Identify which cell holds the provided text, then report its (x, y) central coordinate. 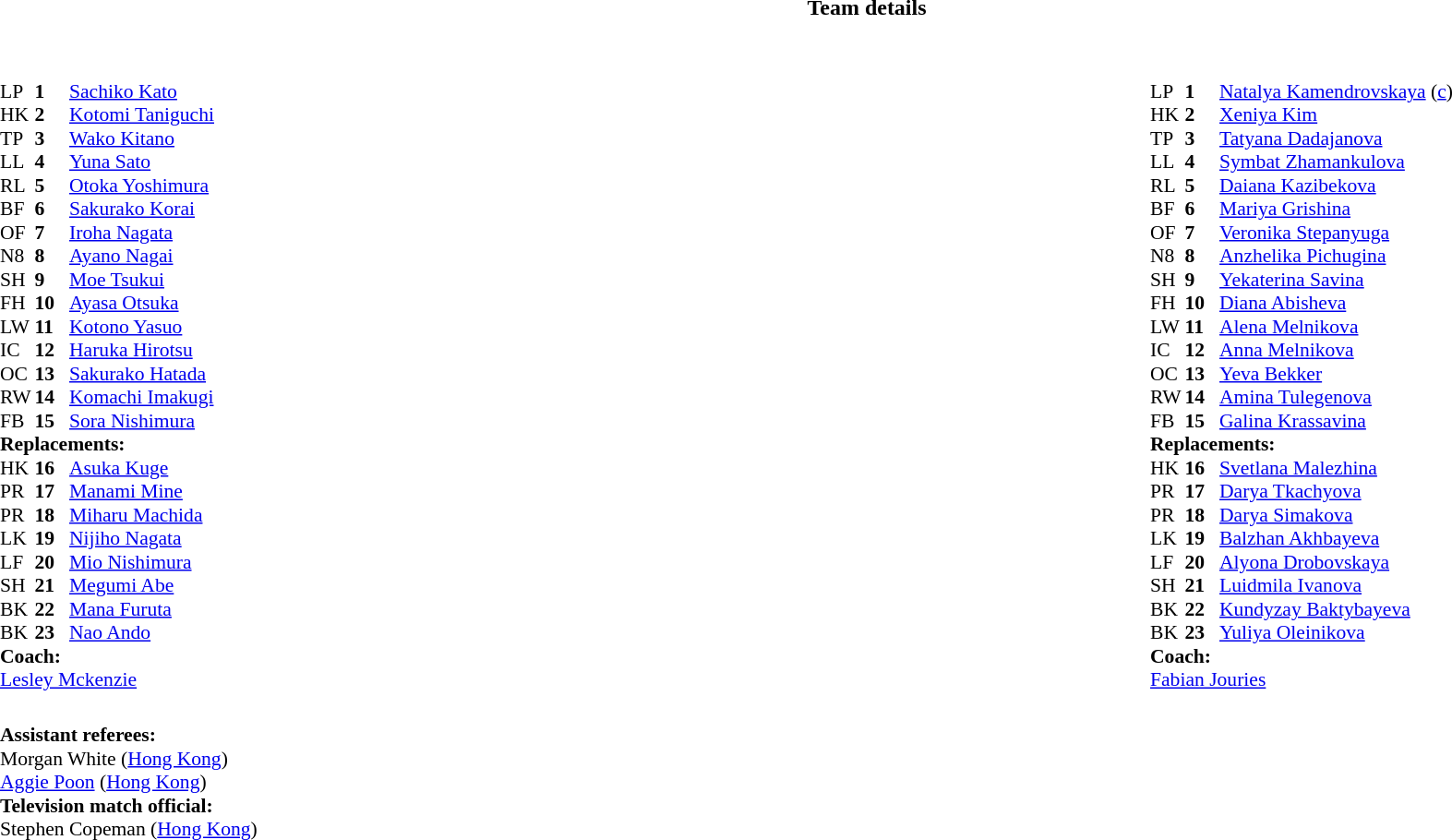
Iroha Nagata (142, 233)
Moe Tsukui (142, 280)
Nao Ando (142, 632)
Nijiho Nagata (142, 538)
Yuna Sato (142, 162)
Asuka Kuge (142, 468)
Komachi Imakugi (142, 398)
Coach: (107, 656)
Kotomi Taniguchi (142, 115)
Lesley Mckenzie (107, 680)
Kotono Yasuo (142, 327)
Ayasa Otsuka (142, 304)
Replacements: (107, 444)
Sakurako Hatada (142, 374)
Wako Kitano (142, 138)
Mana Furuta (142, 609)
Megumi Abe (142, 586)
Manami Mine (142, 492)
Mio Nishimura (142, 562)
Miharu Machida (142, 515)
Sachiko Kato (142, 91)
Ayano Nagai (142, 256)
Sora Nishimura (142, 421)
Otoka Yoshimura (142, 186)
Haruka Hirotsu (142, 350)
Sakurako Korai (142, 210)
